Extract the [X, Y] coordinate from the center of the cell holding the provided text.  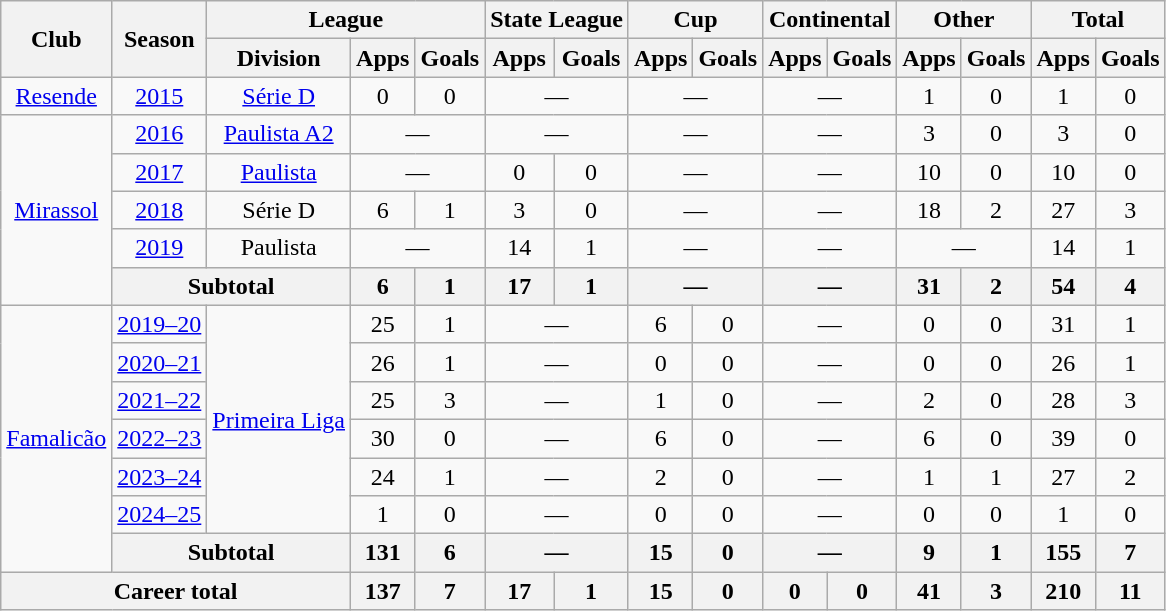
39 [1063, 438]
Mirassol [56, 210]
Club [56, 39]
Primeira Liga [279, 419]
League [346, 20]
Total [1098, 20]
18 [929, 210]
210 [1063, 591]
2024–25 [160, 515]
Season [160, 39]
Other [964, 20]
State League [557, 20]
2018 [160, 210]
24 [383, 477]
2016 [160, 134]
2019–20 [160, 324]
2022–23 [160, 438]
Famalicão [56, 438]
155 [1063, 553]
2020–21 [160, 362]
4 [1130, 286]
2015 [160, 96]
28 [1063, 400]
30 [383, 438]
9 [929, 553]
2017 [160, 172]
41 [929, 591]
11 [1130, 591]
Paulista A2 [279, 134]
Continental [830, 20]
54 [1063, 286]
2021–22 [160, 400]
137 [383, 591]
Career total [176, 591]
2019 [160, 248]
Division [279, 58]
131 [383, 553]
Resende [56, 96]
Cup [695, 20]
2023–24 [160, 477]
